Locate the cell with the specified text and output its (X, Y) center coordinate. 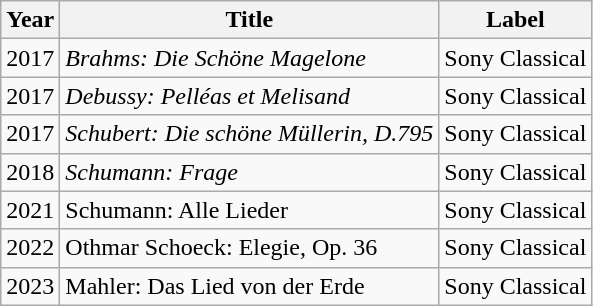
2023 (30, 286)
2021 (30, 210)
Schumann: Frage (250, 172)
Schubert: Die schöne Müllerin, D.795 (250, 134)
Year (30, 20)
Othmar Schoeck: Elegie, Op. 36 (250, 248)
Label (516, 20)
Schumann: Alle Lieder (250, 210)
Debussy: Pelléas et Melisand (250, 96)
Mahler: Das Lied von der Erde (250, 286)
Brahms: Die Schöne Magelone (250, 58)
2018 (30, 172)
Title (250, 20)
2022 (30, 248)
